Capture the cell that displays the provided text and extract its [X, Y] central coordinate. 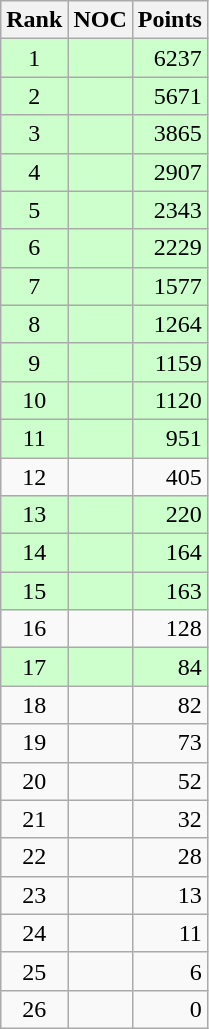
19 [34, 743]
26 [34, 1009]
1 [34, 58]
0 [170, 1009]
23 [34, 895]
1264 [170, 324]
52 [170, 781]
1159 [170, 362]
NOC [100, 20]
164 [170, 553]
84 [170, 667]
24 [34, 933]
25 [34, 971]
2 [34, 96]
Rank [34, 20]
73 [170, 743]
405 [170, 477]
22 [34, 857]
32 [170, 819]
2907 [170, 172]
5 [34, 210]
6237 [170, 58]
7 [34, 286]
16 [34, 629]
220 [170, 515]
Points [170, 20]
20 [34, 781]
8 [34, 324]
21 [34, 819]
15 [34, 591]
3865 [170, 134]
4 [34, 172]
28 [170, 857]
5671 [170, 96]
12 [34, 477]
1120 [170, 400]
82 [170, 705]
128 [170, 629]
2229 [170, 248]
951 [170, 438]
2343 [170, 210]
17 [34, 667]
14 [34, 553]
163 [170, 591]
3 [34, 134]
10 [34, 400]
9 [34, 362]
1577 [170, 286]
18 [34, 705]
